Scan for the cell matching the given text and deliver its (x, y) coordinate at center. 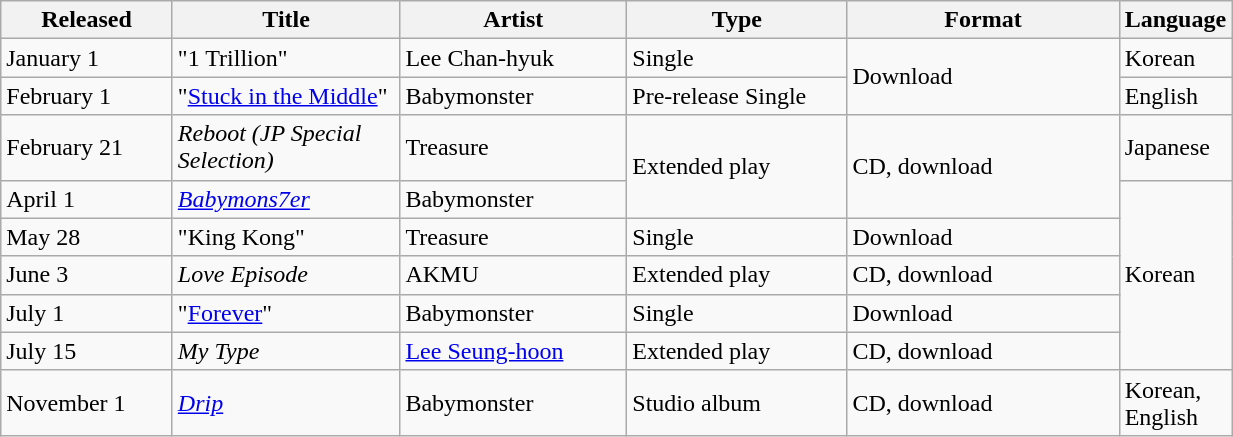
Studio album (737, 402)
February 1 (87, 96)
July 1 (87, 313)
AKMU (514, 275)
Language (1175, 20)
Pre-release Single (737, 96)
June 3 (87, 275)
Love Episode (286, 275)
My Type (286, 351)
February 21 (87, 148)
November 1 (87, 402)
Lee Seung-hoon (514, 351)
Korean, English (1175, 402)
"King Kong" (286, 237)
"1 Trillion" (286, 58)
Released (87, 20)
May 28 (87, 237)
"Forever" (286, 313)
Format (983, 20)
Japanese (1175, 148)
Artist (514, 20)
July 15 (87, 351)
Drip (286, 402)
January 1 (87, 58)
Lee Chan-hyuk (514, 58)
Reboot (JP Special Selection) (286, 148)
Babymons7er (286, 199)
English (1175, 96)
Title (286, 20)
April 1 (87, 199)
Type (737, 20)
"Stuck in the Middle" (286, 96)
